Detect which cell encompasses the target text, then output its (X, Y) center coordinate. 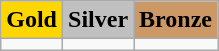
Silver (98, 20)
Gold (32, 20)
Bronze (176, 20)
